Output the (x, y) coordinate of the center of the cell containing the given text.  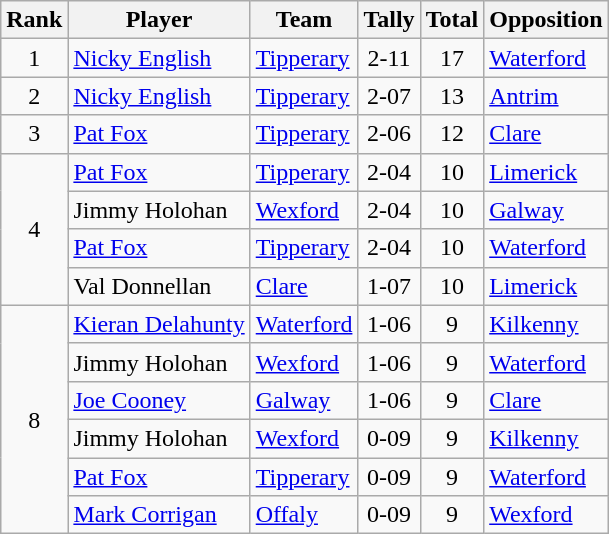
Offaly (304, 515)
Player (159, 20)
2 (34, 96)
Rank (34, 20)
1-07 (389, 286)
12 (452, 134)
Team (304, 20)
4 (34, 229)
Tally (389, 20)
Total (452, 20)
13 (452, 96)
Antrim (546, 96)
Mark Corrigan (159, 515)
3 (34, 134)
Val Donnellan (159, 286)
8 (34, 419)
2-06 (389, 134)
2-11 (389, 58)
Kieran Delahunty (159, 324)
17 (452, 58)
Opposition (546, 20)
2-07 (389, 96)
1 (34, 58)
Joe Cooney (159, 400)
